Return (x, y) of the center of cell containing provided text 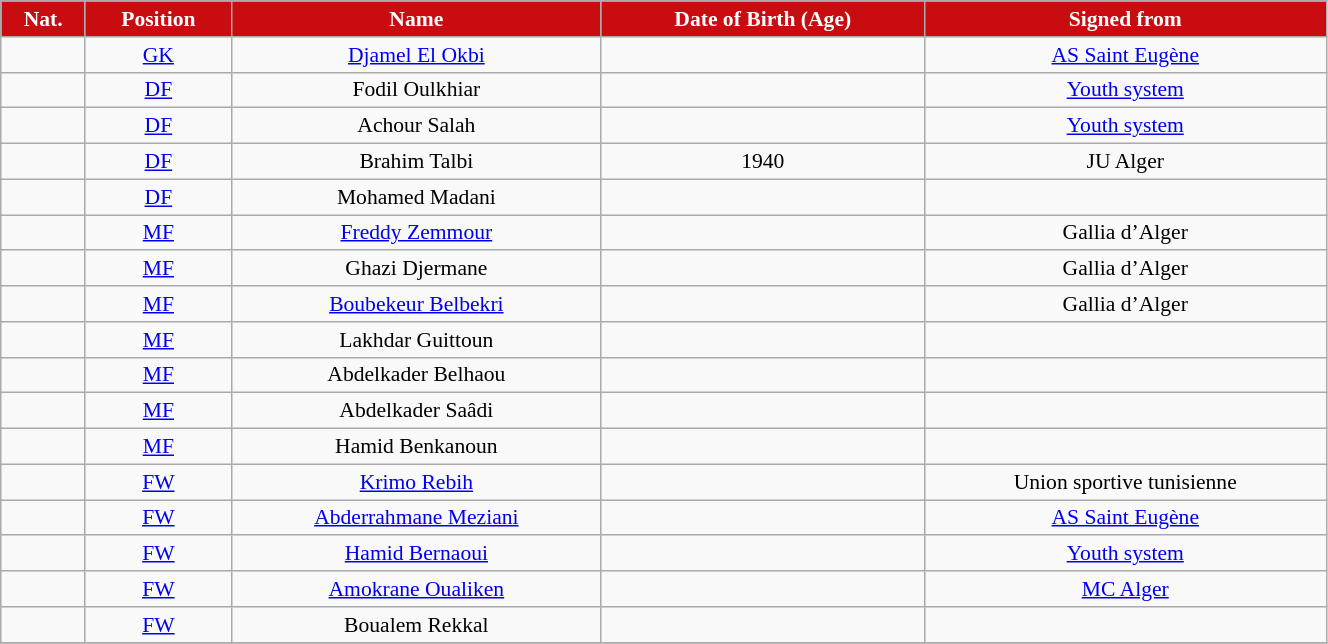
Ghazi Djermane (416, 269)
Krimo Rebih (416, 482)
Abdelkader Belhaou (416, 375)
Amokrane Oualiken (416, 589)
Signed from (1125, 19)
Fodil Oulkhiar (416, 90)
Date of Birth (Age) (762, 19)
Achour Salah (416, 126)
Freddy Zemmour (416, 233)
Name (416, 19)
Abdelkader Saâdi (416, 411)
Boualem Rekkal (416, 625)
Boubekeur Belbekri (416, 304)
Nat. (44, 19)
Union sportive tunisienne (1125, 482)
JU Alger (1125, 162)
Hamid Bernaoui (416, 554)
1940 (762, 162)
Lakhdar Guittoun (416, 340)
Brahim Talbi (416, 162)
Hamid Benkanoun (416, 447)
GK (158, 55)
Djamel El Okbi (416, 55)
MC Alger (1125, 589)
Position (158, 19)
Mohamed Madani (416, 197)
Abderrahmane Meziani (416, 518)
